Detect which cell encompasses the target text, then output its [x, y] center coordinate. 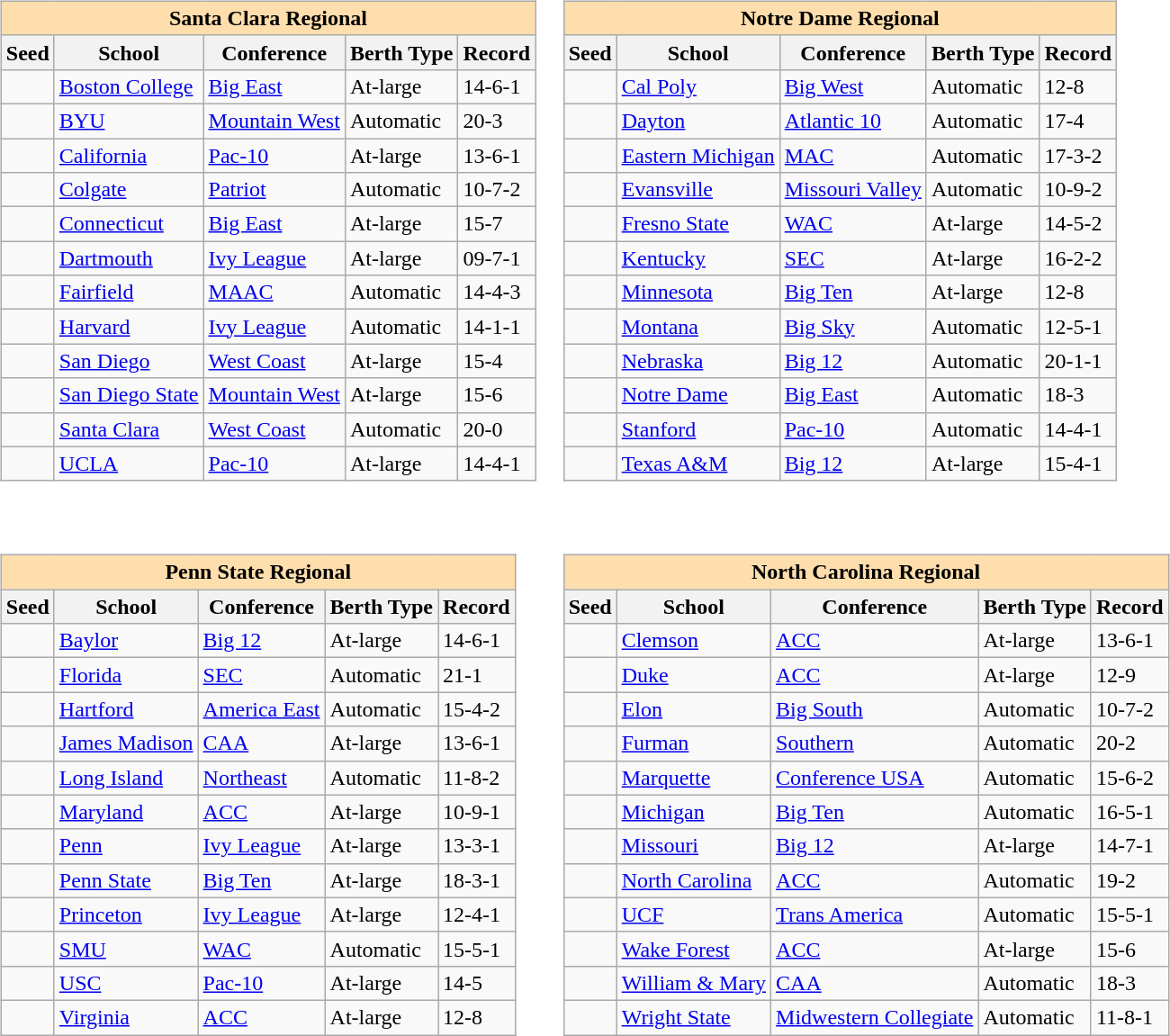
16-5-1 [1129, 812]
20-2 [1129, 743]
Missouri [693, 846]
Nebraska [698, 361]
Missouri Valley [853, 190]
Big South [875, 709]
15-4-1 [1078, 464]
Big Sky [853, 327]
Santa Clara [129, 429]
21-1 [477, 675]
Stanford [698, 429]
Conference USA [875, 778]
USC [126, 983]
Notre Dame [698, 395]
11-8-1 [1129, 1017]
Penn State [126, 880]
America East [261, 709]
California [129, 156]
MAAC [274, 293]
MAC [853, 156]
12-5-1 [1078, 327]
UCLA [129, 464]
Colgate [129, 190]
Long Island [126, 778]
BYU [129, 121]
09-7-1 [497, 258]
San Diego State [129, 395]
Virginia [126, 1017]
20-1-1 [1078, 361]
20-0 [497, 429]
15-4-2 [477, 709]
12-9 [1129, 675]
Wright State [693, 1017]
Maryland [126, 812]
Harvard [129, 327]
Dayton [698, 121]
Dartmouth [129, 258]
Hartford [126, 709]
Notre Dame Regional [841, 18]
Patriot [274, 190]
17-4 [1078, 121]
Atlantic 10 [853, 121]
Penn State Regional [257, 572]
North Carolina [693, 880]
Clemson [693, 641]
Eastern Michigan [698, 156]
11-8-2 [477, 778]
James Madison [126, 743]
Elon [693, 709]
Boston College [129, 86]
20-3 [497, 121]
San Diego [129, 361]
14-1-1 [497, 327]
Connecticut [129, 224]
William & Mary [693, 983]
Wake Forest [693, 949]
16-2-2 [1078, 258]
18-3-1 [477, 880]
Fairfield [129, 293]
Southern [875, 743]
Northeast [261, 778]
Trans America [875, 914]
10-9-1 [477, 812]
Baylor [126, 641]
Furman [693, 743]
Big West [853, 86]
Evansville [698, 190]
Santa Clara Regional [268, 18]
Florida [126, 675]
SMU [126, 949]
Princeton [126, 914]
Texas A&M [698, 464]
Minnesota [698, 293]
14-5-2 [1078, 224]
15-4 [497, 361]
Duke [693, 675]
Montana [698, 327]
14-7-1 [1129, 846]
13-3-1 [477, 846]
Penn [126, 846]
North Carolina Regional [866, 572]
Fresno State [698, 224]
Marquette [693, 778]
Michigan [693, 812]
UCF [693, 914]
15-6-2 [1129, 778]
19-2 [1129, 880]
15-7 [497, 224]
17-3-2 [1078, 156]
12-4-1 [477, 914]
Cal Poly [698, 86]
Kentucky [698, 258]
10-9-2 [1078, 190]
14-5 [477, 983]
14-4-3 [497, 293]
Midwestern Collegiate [875, 1017]
